Return [X, Y] of the center of cell containing provided text 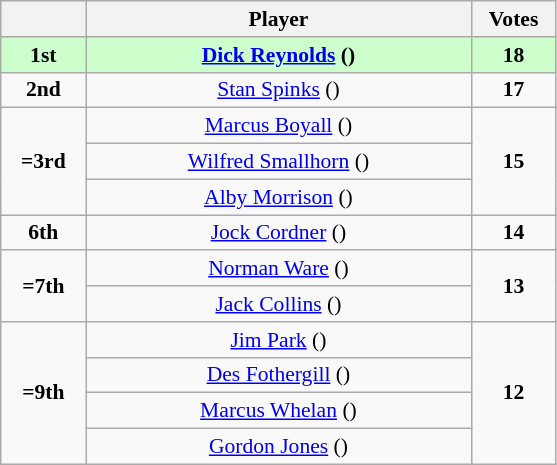
=7th [44, 286]
Alby Morrison () [278, 197]
15 [514, 162]
Marcus Whelan () [278, 411]
17 [514, 90]
Stan Spinks () [278, 90]
1st [44, 55]
18 [514, 55]
14 [514, 233]
Marcus Boyall () [278, 126]
Jack Collins () [278, 304]
6th [44, 233]
=3rd [44, 162]
=9th [44, 393]
Jock Cordner () [278, 233]
Votes [514, 19]
Jim Park () [278, 340]
13 [514, 286]
2nd [44, 90]
Gordon Jones () [278, 447]
Des Fothergill () [278, 375]
Player [278, 19]
Wilfred Smallhorn () [278, 162]
12 [514, 393]
Norman Ware () [278, 269]
Dick Reynolds () [278, 55]
